Capture the cell that displays the provided text and extract its [X, Y] central coordinate. 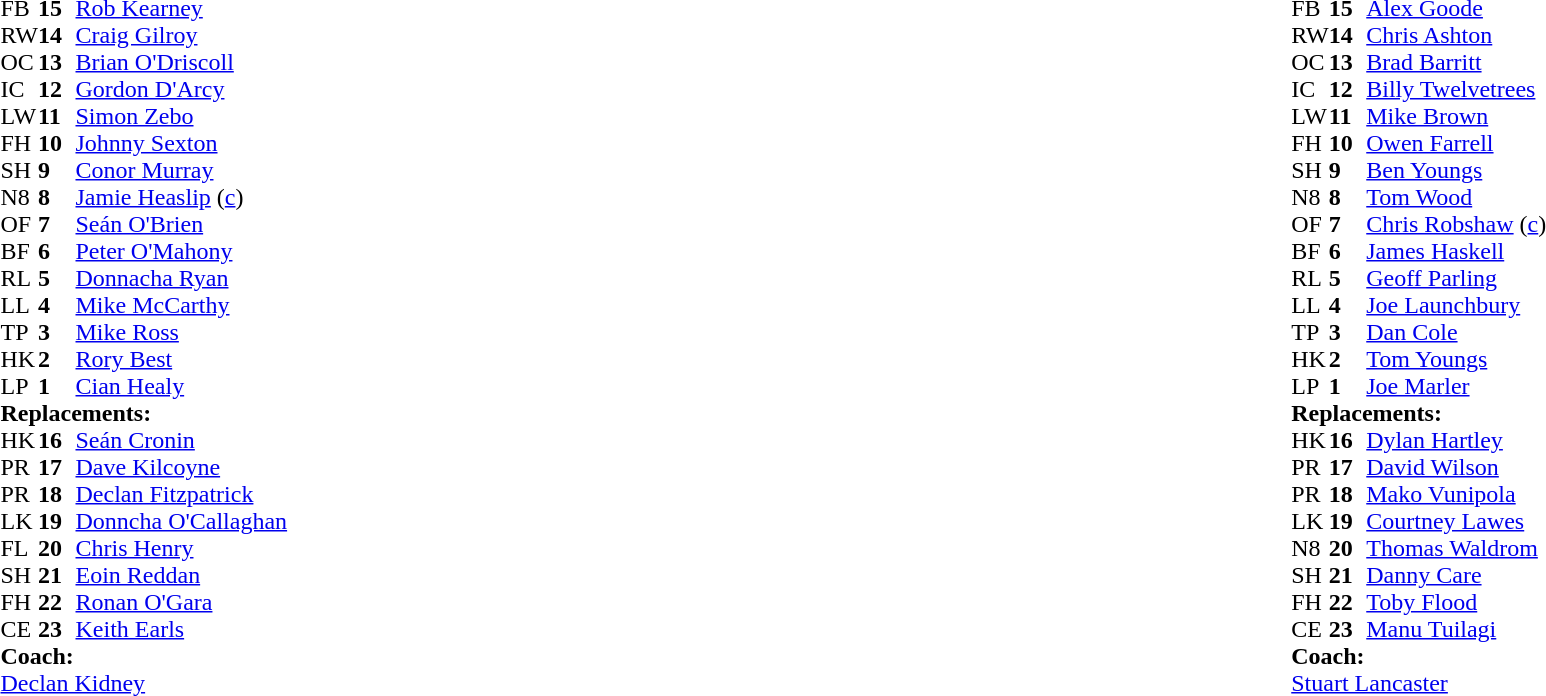
Seán O'Brien [182, 224]
Mako Vunipola [1456, 494]
Seán Cronin [182, 440]
Mike McCarthy [182, 306]
Donncha O'Callaghan [182, 522]
Ben Youngs [1456, 170]
Keith Earls [182, 630]
Tom Youngs [1456, 360]
Simon Zebo [182, 116]
Dan Cole [1456, 332]
Manu Tuilagi [1456, 630]
Donnacha Ryan [182, 278]
Courtney Lawes [1456, 522]
Thomas Waldrom [1456, 548]
Brad Barritt [1456, 62]
Dylan Hartley [1456, 440]
Conor Murray [182, 170]
Peter O'Mahony [182, 252]
Gordon D'Arcy [182, 90]
Eoin Reddan [182, 576]
Jamie Heaslip (c) [182, 198]
Mike Brown [1456, 116]
Ronan O'Gara [182, 602]
Cian Healy [182, 386]
Toby Flood [1456, 602]
Dave Kilcoyne [182, 468]
Chris Robshaw (c) [1456, 224]
Danny Care [1456, 576]
Declan Fitzpatrick [182, 494]
Brian O'Driscoll [182, 62]
Tom Wood [1456, 198]
Billy Twelvetrees [1456, 90]
Rory Best [182, 360]
FL [19, 548]
Mike Ross [182, 332]
Craig Gilroy [182, 36]
Owen Farrell [1456, 144]
Chris Ashton [1456, 36]
Geoff Parling [1456, 278]
Johnny Sexton [182, 144]
David Wilson [1456, 468]
James Haskell [1456, 252]
Joe Marler [1456, 386]
Chris Henry [182, 548]
Joe Launchbury [1456, 306]
